Capture the cell that displays the provided text and extract its (X, Y) central coordinate. 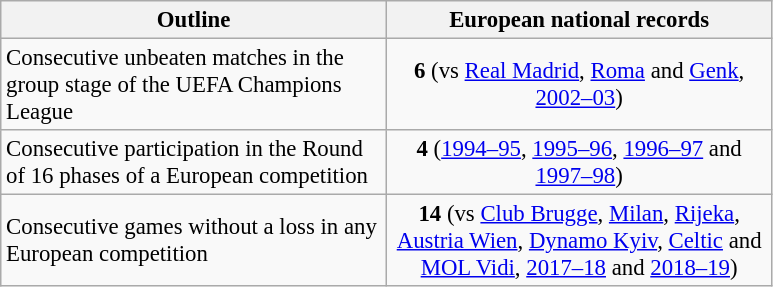
4 (1994–95, 1995–96, 1996–97 and 1997–98) (579, 162)
Consecutive games without a loss in any European competition (194, 241)
Outline (194, 20)
European national records (579, 20)
Consecutive participation in the Round of 16 phases of a European competition (194, 162)
Consecutive unbeaten matches in the group stage of the UEFA Champions League (194, 85)
14 (vs Club Brugge, Milan, Rijeka, Austria Wien, Dynamo Kyiv, Celtic and MOL Vidi, 2017–18 and 2018–19) (579, 241)
6 (vs Real Madrid, Roma and Genk, 2002–03) (579, 85)
